Output the (X, Y) coordinate of the center of the cell containing the given text.  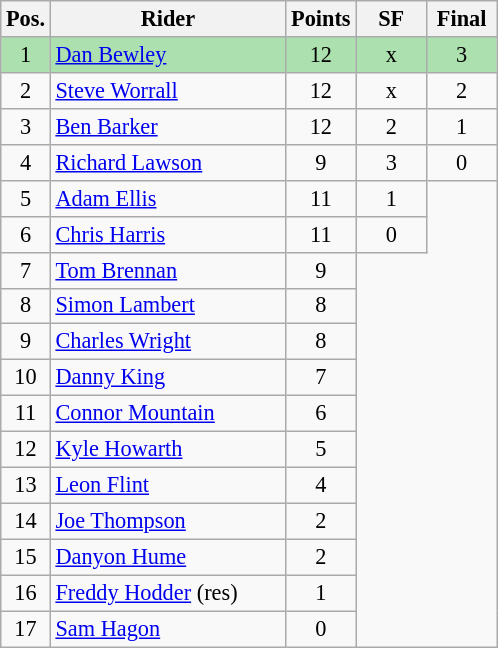
17 (26, 629)
Final (461, 19)
14 (26, 521)
Adam Ellis (168, 198)
16 (26, 593)
Kyle Howarth (168, 450)
Tom Brennan (168, 270)
Points (321, 19)
Richard Lawson (168, 162)
Dan Bewley (168, 55)
Leon Flint (168, 485)
Freddy Hodder (res) (168, 593)
Ben Barker (168, 126)
Joe Thompson (168, 521)
Sam Hagon (168, 629)
Pos. (26, 19)
SF (391, 19)
Connor Mountain (168, 414)
Danyon Hume (168, 557)
10 (26, 378)
Simon Lambert (168, 306)
Steve Worrall (168, 90)
13 (26, 485)
Rider (168, 19)
Chris Harris (168, 234)
Danny King (168, 378)
15 (26, 557)
Charles Wright (168, 342)
